Return the [x, y] coordinate for the center point of the cell that contains the specified text.  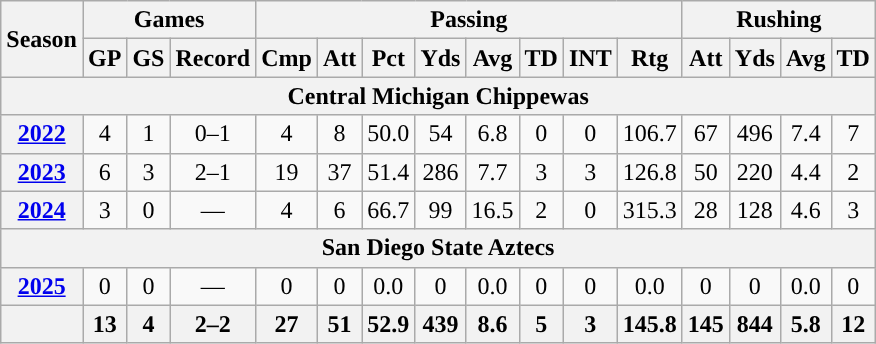
37 [339, 172]
7 [853, 134]
19 [287, 172]
54 [440, 134]
Games [168, 20]
Cmp [287, 58]
0–1 [213, 134]
6.8 [492, 134]
Passing [470, 20]
128 [754, 210]
2022 [42, 134]
INT [590, 58]
66.7 [388, 210]
7.7 [492, 172]
4.6 [806, 210]
27 [287, 324]
Central Michigan Chippewas [438, 96]
Record [213, 58]
51 [339, 324]
844 [754, 324]
145.8 [650, 324]
16.5 [492, 210]
8 [339, 134]
99 [440, 210]
439 [440, 324]
2024 [42, 210]
2–1 [213, 172]
2025 [42, 286]
51.4 [388, 172]
Season [42, 39]
7.4 [806, 134]
2–2 [213, 324]
13 [104, 324]
8.6 [492, 324]
286 [440, 172]
GS [148, 58]
12 [853, 324]
52.9 [388, 324]
50.0 [388, 134]
1 [148, 134]
145 [706, 324]
4.4 [806, 172]
Rtg [650, 58]
220 [754, 172]
50 [706, 172]
126.8 [650, 172]
San Diego State Aztecs [438, 248]
GP [104, 58]
5 [541, 324]
5.8 [806, 324]
2023 [42, 172]
315.3 [650, 210]
496 [754, 134]
Rushing [778, 20]
Pct [388, 58]
67 [706, 134]
106.7 [650, 134]
28 [706, 210]
